Identify which cell holds the provided text, then report its (X, Y) central coordinate. 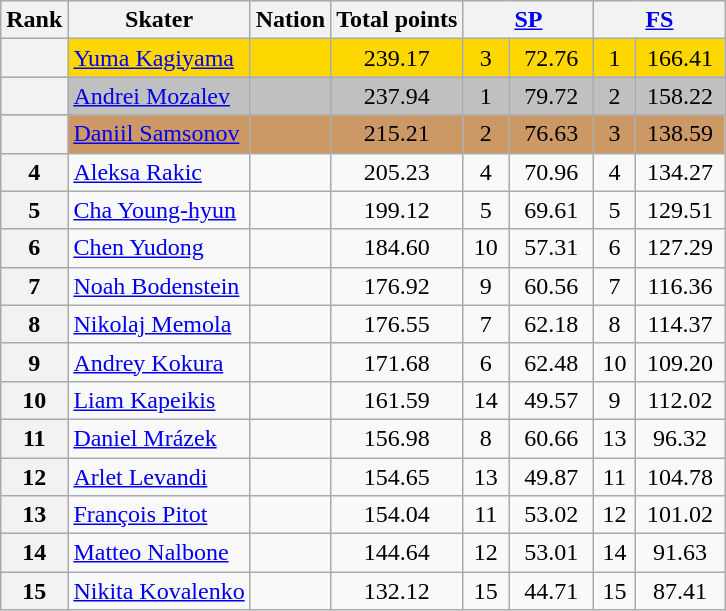
154.65 (397, 477)
Yuma Kagiyama (159, 58)
Total points (397, 20)
Daniil Samsonov (159, 134)
72.76 (552, 58)
François Pitot (159, 515)
Nikolaj Memola (159, 324)
205.23 (397, 172)
91.63 (680, 553)
70.96 (552, 172)
154.04 (397, 515)
Andrei Mozalev (159, 96)
116.36 (680, 286)
176.55 (397, 324)
Nation (290, 20)
Nikita Kovalenko (159, 591)
112.02 (680, 400)
161.59 (397, 400)
69.61 (552, 210)
96.32 (680, 438)
Chen Yudong (159, 248)
Matteo Nalbone (159, 553)
Skater (159, 20)
60.66 (552, 438)
44.71 (552, 591)
132.12 (397, 591)
Noah Bodenstein (159, 286)
158.22 (680, 96)
Rank (34, 20)
215.21 (397, 134)
134.27 (680, 172)
239.17 (397, 58)
144.64 (397, 553)
FS (660, 20)
109.20 (680, 362)
49.57 (552, 400)
60.56 (552, 286)
Aleksa Rakic (159, 172)
Daniel Mrázek (159, 438)
53.01 (552, 553)
166.41 (680, 58)
101.02 (680, 515)
171.68 (397, 362)
62.18 (552, 324)
Arlet Levandi (159, 477)
Andrey Kokura (159, 362)
129.51 (680, 210)
114.37 (680, 324)
49.87 (552, 477)
138.59 (680, 134)
156.98 (397, 438)
Cha Young-hyun (159, 210)
79.72 (552, 96)
Liam Kapeikis (159, 400)
184.60 (397, 248)
SP (528, 20)
62.48 (552, 362)
87.41 (680, 591)
104.78 (680, 477)
176.92 (397, 286)
237.94 (397, 96)
199.12 (397, 210)
53.02 (552, 515)
127.29 (680, 248)
57.31 (552, 248)
76.63 (552, 134)
